Search for the cell housing the specified text and yield its [X, Y] center coordinate. 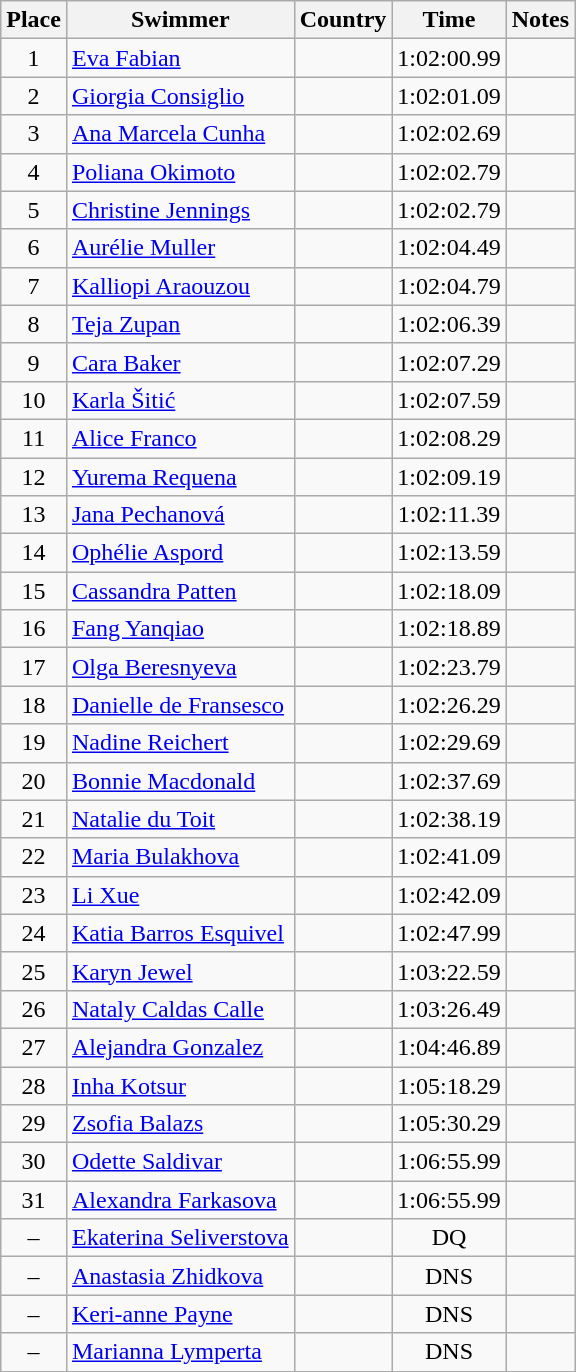
1:02:11.39 [449, 515]
Eva Fabian [180, 58]
1:02:01.09 [449, 96]
6 [34, 248]
1:02:09.19 [449, 477]
1:05:30.29 [449, 1124]
1:02:47.99 [449, 933]
1:02:37.69 [449, 781]
1:02:26.29 [449, 705]
Karyn Jewel [180, 971]
Place [34, 20]
1:02:29.69 [449, 743]
Yurema Requena [180, 477]
1:02:07.29 [449, 362]
Katia Barros Esquivel [180, 933]
Poliana Okimoto [180, 172]
30 [34, 1162]
7 [34, 286]
13 [34, 515]
Fang Yanqiao [180, 629]
Ana Marcela Cunha [180, 134]
Alejandra Gonzalez [180, 1047]
26 [34, 1009]
1:02:42.09 [449, 895]
1:02:04.49 [449, 248]
Swimmer [180, 20]
1:02:13.59 [449, 553]
Aurélie Muller [180, 248]
Giorgia Consiglio [180, 96]
1:02:23.79 [449, 667]
Inha Kotsur [180, 1085]
9 [34, 362]
Odette Saldivar [180, 1162]
Cassandra Patten [180, 591]
Christine Jennings [180, 210]
28 [34, 1085]
1:02:02.69 [449, 134]
Nadine Reichert [180, 743]
14 [34, 553]
18 [34, 705]
Olga Beresnyeva [180, 667]
1:02:00.99 [449, 58]
Natalie du Toit [180, 819]
Marianna Lymperta [180, 1352]
Nataly Caldas Calle [180, 1009]
1:03:26.49 [449, 1009]
Jana Pechanová [180, 515]
1:04:46.89 [449, 1047]
19 [34, 743]
20 [34, 781]
Teja Zupan [180, 324]
Anastasia Zhidkova [180, 1276]
1:02:08.29 [449, 438]
1:03:22.59 [449, 971]
1:02:41.09 [449, 857]
17 [34, 667]
Karla Šitić [180, 400]
25 [34, 971]
21 [34, 819]
Li Xue [180, 895]
1:02:07.59 [449, 400]
Maria Bulakhova [180, 857]
3 [34, 134]
Alice Franco [180, 438]
Danielle de Fransesco [180, 705]
1:02:18.09 [449, 591]
23 [34, 895]
DQ [449, 1238]
10 [34, 400]
Keri-anne Payne [180, 1314]
22 [34, 857]
1 [34, 58]
Time [449, 20]
1:05:18.29 [449, 1085]
11 [34, 438]
16 [34, 629]
4 [34, 172]
1:02:18.89 [449, 629]
Bonnie Macdonald [180, 781]
29 [34, 1124]
Alexandra Farkasova [180, 1200]
1:02:38.19 [449, 819]
Ekaterina Seliverstova [180, 1238]
31 [34, 1200]
15 [34, 591]
24 [34, 933]
8 [34, 324]
Zsofia Balazs [180, 1124]
Country [343, 20]
27 [34, 1047]
5 [34, 210]
Notes [540, 20]
2 [34, 96]
1:02:06.39 [449, 324]
Kalliopi Araouzou [180, 286]
1:02:04.79 [449, 286]
Cara Baker [180, 362]
Ophélie Aspord [180, 553]
12 [34, 477]
